Return (X, Y) of the center of cell containing provided text 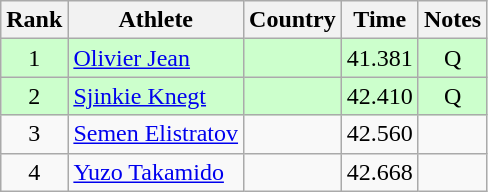
41.381 (380, 58)
Time (380, 20)
Rank (34, 20)
Semen Elistratov (156, 134)
Sjinkie Knegt (156, 96)
Notes (452, 20)
1 (34, 58)
Country (293, 20)
2 (34, 96)
Olivier Jean (156, 58)
42.668 (380, 172)
4 (34, 172)
42.410 (380, 96)
Athlete (156, 20)
Yuzo Takamido (156, 172)
42.560 (380, 134)
3 (34, 134)
